Output the (x, y) coordinate of the center of the cell containing the given text.  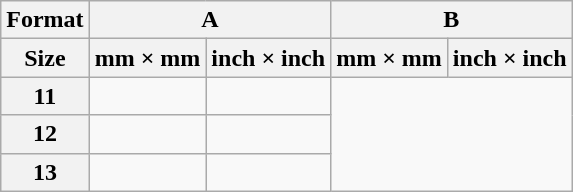
Size (45, 58)
13 (45, 172)
Format (45, 20)
B (452, 20)
12 (45, 134)
11 (45, 96)
A (210, 20)
